Locate the cell with the specified text and output its (x, y) center coordinate. 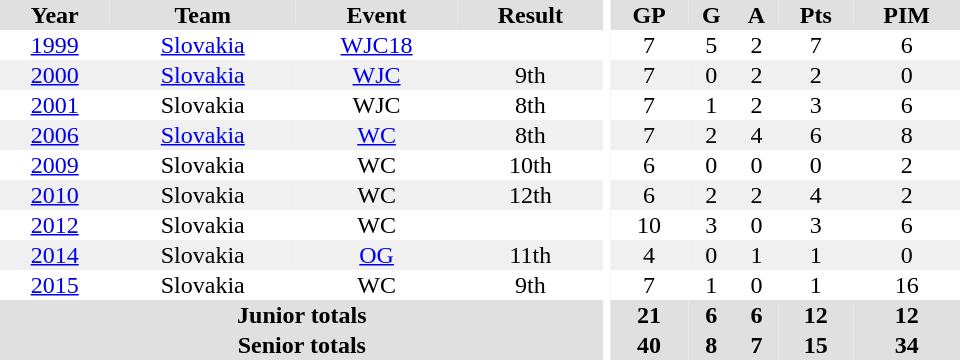
21 (649, 315)
15 (816, 345)
Team (202, 15)
10 (649, 225)
12th (530, 195)
2006 (54, 135)
2001 (54, 105)
Event (376, 15)
GP (649, 15)
2012 (54, 225)
16 (906, 285)
OG (376, 255)
Pts (816, 15)
2000 (54, 75)
2014 (54, 255)
WJC18 (376, 45)
1999 (54, 45)
40 (649, 345)
2010 (54, 195)
5 (712, 45)
G (712, 15)
2015 (54, 285)
Senior totals (302, 345)
Junior totals (302, 315)
Result (530, 15)
2009 (54, 165)
11th (530, 255)
Year (54, 15)
A (757, 15)
10th (530, 165)
PIM (906, 15)
34 (906, 345)
